Search for the cell housing the specified text and yield its (X, Y) center coordinate. 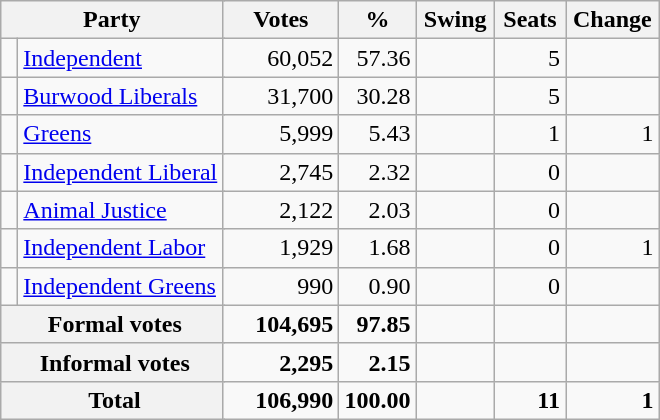
2.03 (378, 210)
Independent Labor (120, 248)
Greens (120, 134)
2,295 (281, 362)
60,052 (281, 58)
Independent (120, 58)
1.68 (378, 248)
2,122 (281, 210)
Independent Liberal (120, 172)
5.43 (378, 134)
Votes (281, 20)
1,929 (281, 248)
2,745 (281, 172)
100.00 (378, 400)
30.28 (378, 96)
Burwood Liberals (120, 96)
2.15 (378, 362)
57.36 (378, 58)
Independent Greens (120, 286)
97.85 (378, 324)
104,695 (281, 324)
% (378, 20)
Total (112, 400)
Animal Justice (120, 210)
Swing (456, 20)
Change (613, 20)
Informal votes (112, 362)
Party (112, 20)
2.32 (378, 172)
Formal votes (112, 324)
990 (281, 286)
106,990 (281, 400)
Seats (530, 20)
0.90 (378, 286)
5,999 (281, 134)
31,700 (281, 96)
11 (530, 400)
